From the cell containing the given text, extract its center point as [x, y] coordinate. 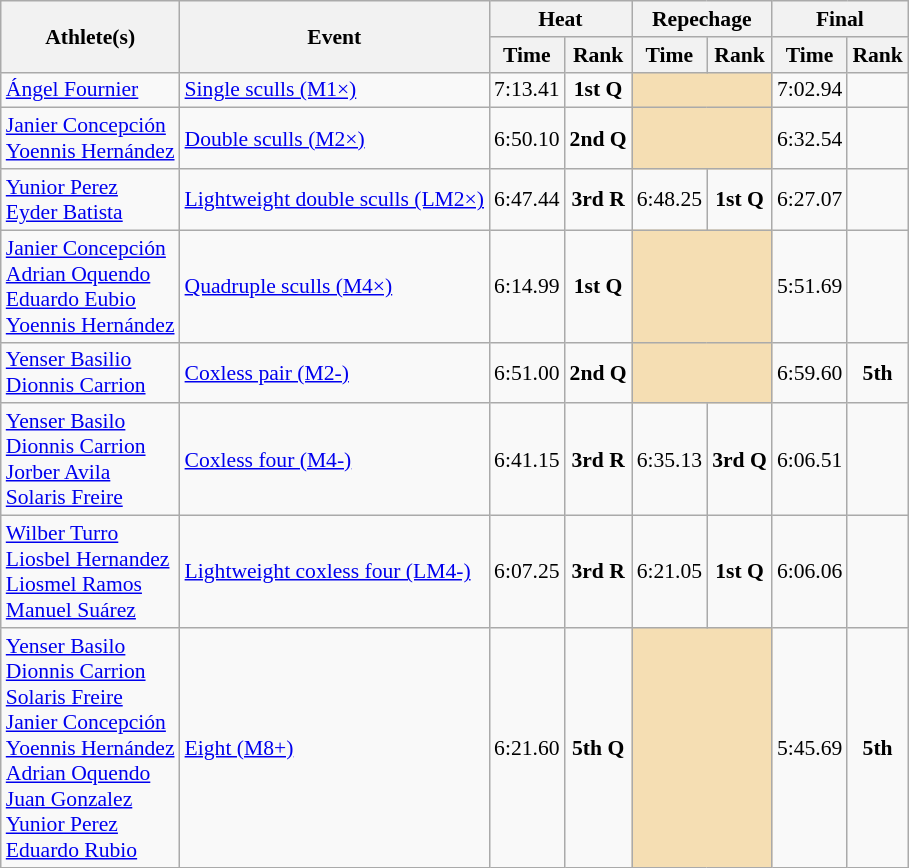
Yenser BasiloDionnis CarrionJorber AvilaSolaris Freire [90, 460]
Single sculls (M1×) [334, 90]
Event [334, 36]
Ángel Fournier [90, 90]
5th Q [598, 748]
6:47.44 [526, 200]
Janier ConcepciónYoennis Hernández [90, 138]
6:59.60 [810, 372]
Janier ConcepciónAdrian OquendoEduardo EubioYoennis Hernández [90, 286]
6:51.00 [526, 372]
3rd Q [740, 460]
5:51.69 [810, 286]
Lightweight double sculls (LM2×) [334, 200]
5:45.69 [810, 748]
Lightweight coxless four (LM4-) [334, 572]
Athlete(s) [90, 36]
Yenser BasilioDionnis Carrion [90, 372]
Double sculls (M2×) [334, 138]
Quadruple sculls (M4×) [334, 286]
6:41.15 [526, 460]
6:21.60 [526, 748]
Final [840, 19]
Coxless pair (M2-) [334, 372]
7:13.41 [526, 90]
6:27.07 [810, 200]
6:07.25 [526, 572]
Heat [560, 19]
6:06.51 [810, 460]
Coxless four (M4-) [334, 460]
6:50.10 [526, 138]
Repechage [702, 19]
Yunior PerezEyder Batista [90, 200]
6:48.25 [670, 200]
6:06.06 [810, 572]
6:35.13 [670, 460]
Wilber TurroLiosbel HernandezLiosmel RamosManuel Suárez [90, 572]
Eight (M8+) [334, 748]
6:32.54 [810, 138]
6:14.99 [526, 286]
Yenser BasiloDionnis CarrionSolaris FreireJanier ConcepciónYoennis HernándezAdrian OquendoJuan GonzalezYunior PerezEduardo Rubio [90, 748]
6:21.05 [670, 572]
7:02.94 [810, 90]
